Identify which cell holds the provided text, then report its [X, Y] central coordinate. 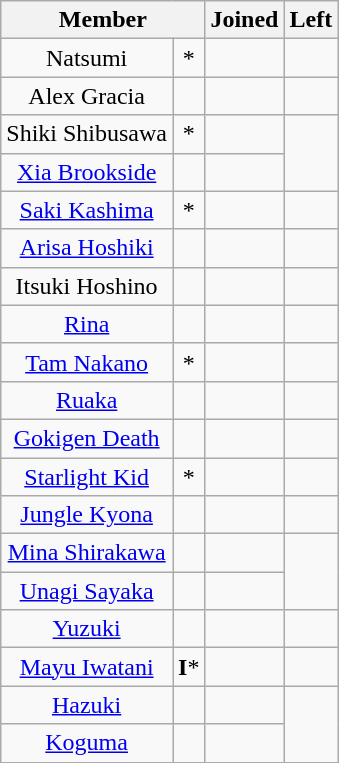
Rina [87, 324]
Xia Brookside [87, 172]
Arisa Hoshiki [87, 248]
Mina Shirakawa [87, 553]
I* [188, 667]
Saki Kashima [87, 210]
Starlight Kid [87, 477]
Tam Nakano [87, 362]
Member [103, 20]
Jungle Kyona [87, 515]
Natsumi [87, 58]
Koguma [87, 743]
Joined [244, 20]
Mayu Iwatani [87, 667]
Shiki Shibusawa [87, 134]
Itsuki Hoshino [87, 286]
Hazuki [87, 705]
Gokigen Death [87, 438]
Unagi Sayaka [87, 591]
Alex Gracia [87, 96]
Ruaka [87, 400]
Yuzuki [87, 629]
Left [311, 20]
